Identify which cell holds the provided text, then report its (x, y) central coordinate. 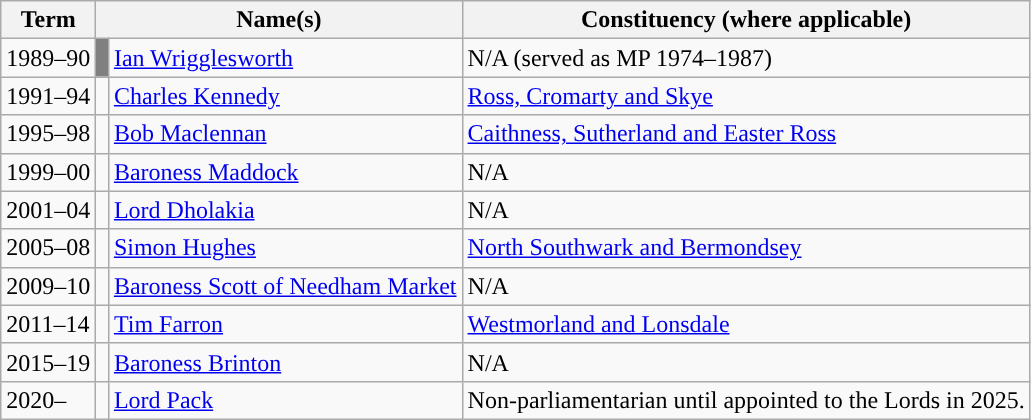
Baroness Brinton (285, 362)
1991–94 (48, 96)
Charles Kennedy (285, 96)
Name(s) (279, 20)
Simon Hughes (285, 248)
Lord Dholakia (285, 210)
1989–90 (48, 58)
N/A (served as MP 1974–1987) (746, 58)
Constituency (where applicable) (746, 20)
2001–04 (48, 210)
2020– (48, 400)
Non-parliamentarian until appointed to the Lords in 2025. (746, 400)
2009–10 (48, 286)
Baroness Scott of Needham Market (285, 286)
Tim Farron (285, 324)
North Southwark and Bermondsey (746, 248)
1999–00 (48, 172)
Lord Pack (285, 400)
2011–14 (48, 324)
Bob Maclennan (285, 134)
Westmorland and Lonsdale (746, 324)
Ross, Cromarty and Skye (746, 96)
Caithness, Sutherland and Easter Ross (746, 134)
2005–08 (48, 248)
Term (48, 20)
1995–98 (48, 134)
2015–19 (48, 362)
Baroness Maddock (285, 172)
Ian Wrigglesworth (285, 58)
